Find where the given text appears and provide that cell's center as (x, y) coordinate. 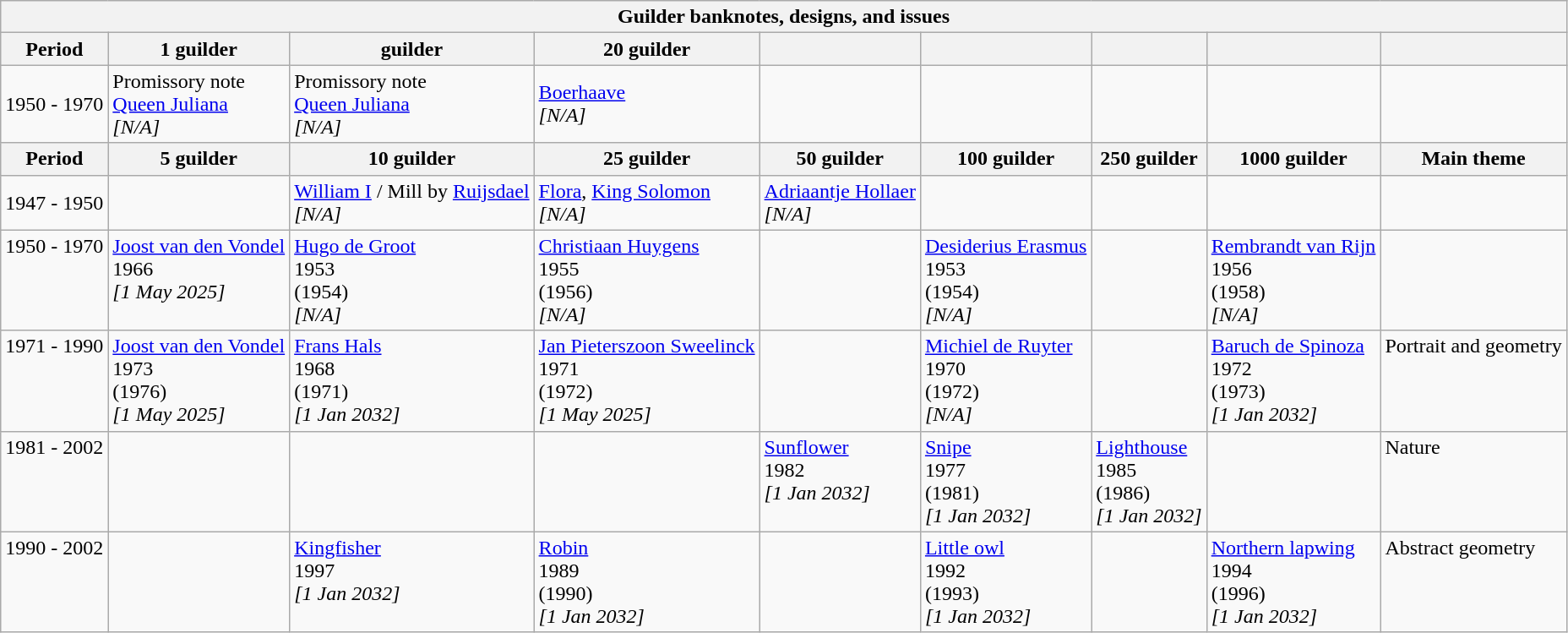
Snipe1977(1981)[1 Jan 2032] (1005, 482)
Desiderius Erasmus1953(1954)[N/A] (1005, 281)
Adriaantje Hollaer[N/A] (840, 203)
20 guilder (647, 49)
Guilder banknotes, designs, and issues (784, 17)
Northern lapwing1994(1996)[1 Jan 2032] (1293, 581)
5 guilder (199, 159)
1 guilder (199, 49)
25 guilder (647, 159)
Flora, King Solomon[N/A] (647, 203)
Little owl1992(1993)[1 Jan 2032] (1005, 581)
Portrait and geometry (1473, 380)
Michiel de Ruyter1970(1972)[N/A] (1005, 380)
1990 - 2002 (54, 581)
1947 - 1950 (54, 203)
50 guilder (840, 159)
Kingfisher1997[1 Jan 2032] (412, 581)
1981 - 2002 (54, 482)
1000 guilder (1293, 159)
Sunflower1982[1 Jan 2032] (840, 482)
Joost van den Vondel1966[1 May 2025] (199, 281)
1971 - 1990 (54, 380)
guilder (412, 49)
Robin1989(1990)[1 Jan 2032] (647, 581)
100 guilder (1005, 159)
Boerhaave[N/A] (647, 104)
Joost van den Vondel1973(1976)[1 May 2025] (199, 380)
Lighthouse1985(1986)[1 Jan 2032] (1149, 482)
Baruch de Spinoza1972(1973)[1 Jan 2032] (1293, 380)
Jan Pieterszoon Sweelinck1971(1972)[1 May 2025] (647, 380)
Main theme (1473, 159)
250 guilder (1149, 159)
William I / Mill by Ruijsdael[N/A] (412, 203)
Abstract geometry (1473, 581)
Christiaan Huygens1955(1956)[N/A] (647, 281)
Rembrandt van Rijn1956(1958)[N/A] (1293, 281)
Hugo de Groot1953(1954)[N/A] (412, 281)
Frans Hals1968(1971)[1 Jan 2032] (412, 380)
Nature (1473, 482)
10 guilder (412, 159)
